Identify which cell holds the provided text, then report its [X, Y] central coordinate. 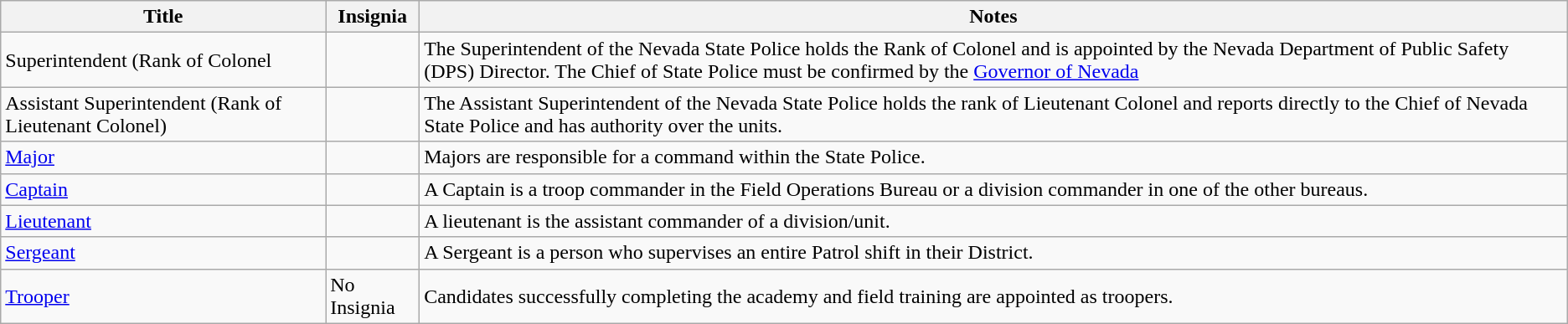
Insignia [373, 17]
Sergeant [163, 253]
Assistant Superintendent (Rank of Lieutenant Colonel) [163, 114]
Trooper [163, 296]
Major [163, 157]
Notes [993, 17]
A Captain is a troop commander in the Field Operations Bureau or a division commander in one of the other bureaus. [993, 189]
Superintendent (Rank of Colonel [163, 60]
Candidates successfully completing the academy and field training are appointed as troopers. [993, 296]
Lieutenant [163, 221]
Majors are responsible for a command within the State Police. [993, 157]
A Sergeant is a person who supervises an entire Patrol shift in their District. [993, 253]
Title [163, 17]
No Insignia [373, 296]
A lieutenant is the assistant commander of a division/unit. [993, 221]
Captain [163, 189]
